Locate the cell with the specified text and output its (X, Y) center coordinate. 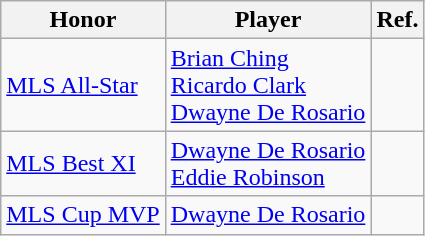
Honor (83, 20)
Dwayne De Rosario (268, 215)
MLS All-Star (83, 85)
Dwayne De Rosario Eddie Robinson (268, 164)
Brian Ching Ricardo Clark Dwayne De Rosario (268, 85)
Player (268, 20)
Ref. (398, 20)
MLS Cup MVP (83, 215)
MLS Best XI (83, 164)
